Return (X, Y) of the center of cell containing provided text 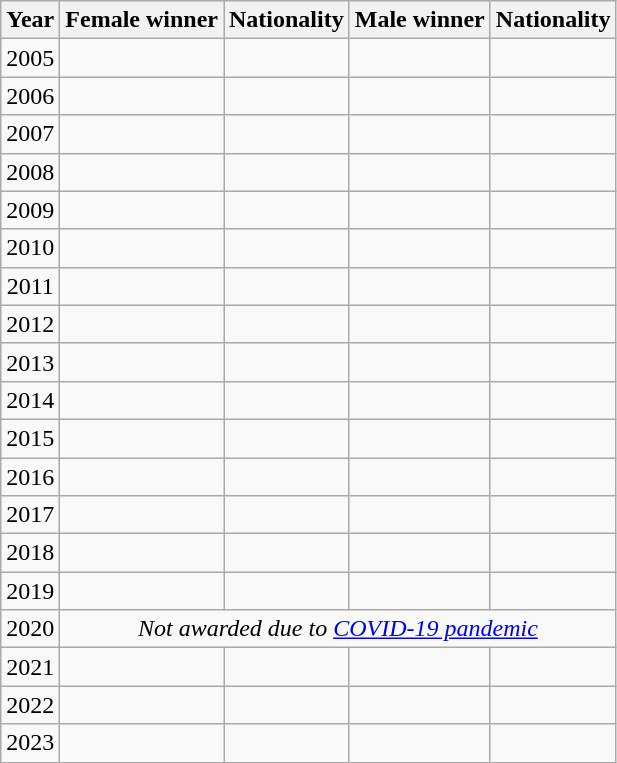
Male winner (420, 20)
2013 (30, 362)
2012 (30, 324)
2011 (30, 286)
Not awarded due to COVID-19 pandemic (338, 629)
2014 (30, 400)
Year (30, 20)
2016 (30, 477)
2005 (30, 58)
2020 (30, 629)
Female winner (142, 20)
2019 (30, 591)
2007 (30, 134)
2022 (30, 705)
2017 (30, 515)
2021 (30, 667)
2006 (30, 96)
2018 (30, 553)
2009 (30, 210)
2015 (30, 438)
2010 (30, 248)
2008 (30, 172)
2023 (30, 743)
